Extract the [x, y] coordinate from the center of the cell holding the provided text.  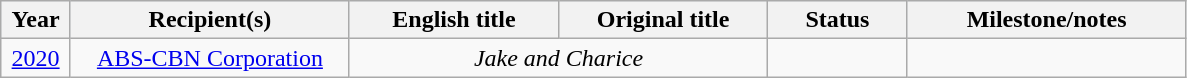
Jake and Charice [558, 58]
Original title [664, 20]
ABS-CBN Corporation [210, 58]
Milestone/notes [1046, 20]
2020 [36, 58]
Year [36, 20]
Recipient(s) [210, 20]
English title [454, 20]
Status [838, 20]
